Extract the (x, y) coordinate from the center of the cell holding the provided text.  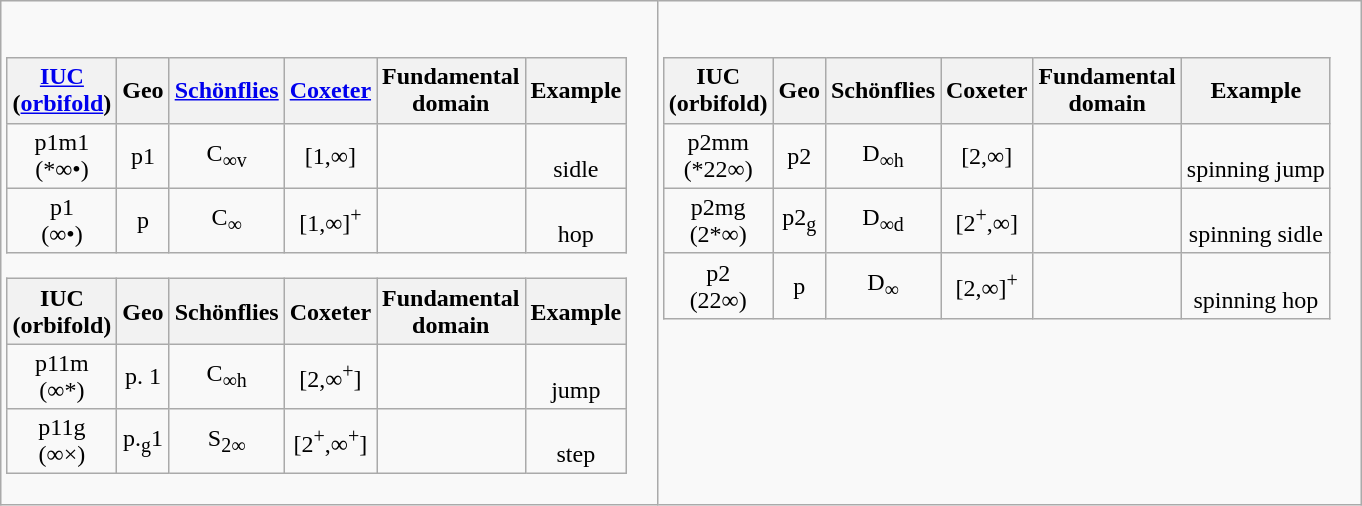
[2,∞] (986, 156)
C∞h (226, 376)
[2+,∞] (986, 220)
p. 1 (143, 376)
[2+,∞+] (330, 442)
spinning hop (1256, 286)
sidle (576, 156)
jump (576, 376)
[2,∞]+ (986, 286)
spinning sidle (1256, 220)
D∞ (882, 286)
hop (576, 220)
p2g (799, 220)
[2,∞+] (330, 376)
D∞d (882, 220)
D∞h (882, 156)
p2(22∞) (718, 286)
[1,∞]+ (330, 220)
p11m(∞*) (62, 376)
S2∞ (226, 442)
C∞v (226, 156)
p1 (143, 156)
p.g1 (143, 442)
step (576, 442)
p1(∞•) (62, 220)
p1m1(*∞•) (62, 156)
C∞ (226, 220)
p2mm(*22∞) (718, 156)
p2 (799, 156)
p2mg(2*∞) (718, 220)
[1,∞] (330, 156)
spinning jump (1256, 156)
p11g(∞×) (62, 442)
